Pinpoint the cell where the given text exists, returning its (X, Y) midpoint coordinate. 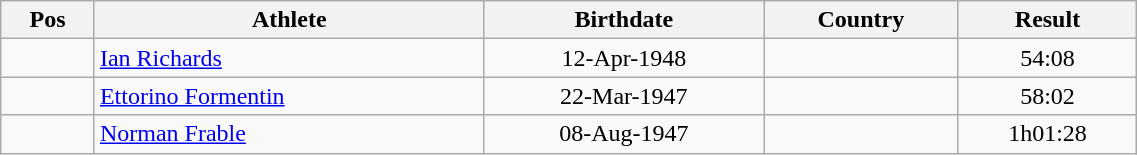
Ettorino Formentin (289, 96)
12-Apr-1948 (624, 58)
08-Aug-1947 (624, 134)
54:08 (1048, 58)
Athlete (289, 20)
58:02 (1048, 96)
1h01:28 (1048, 134)
22-Mar-1947 (624, 96)
Norman Frable (289, 134)
Pos (48, 20)
Ian Richards (289, 58)
Country (862, 20)
Result (1048, 20)
Birthdate (624, 20)
